Search for the cell housing the specified text and yield its (X, Y) center coordinate. 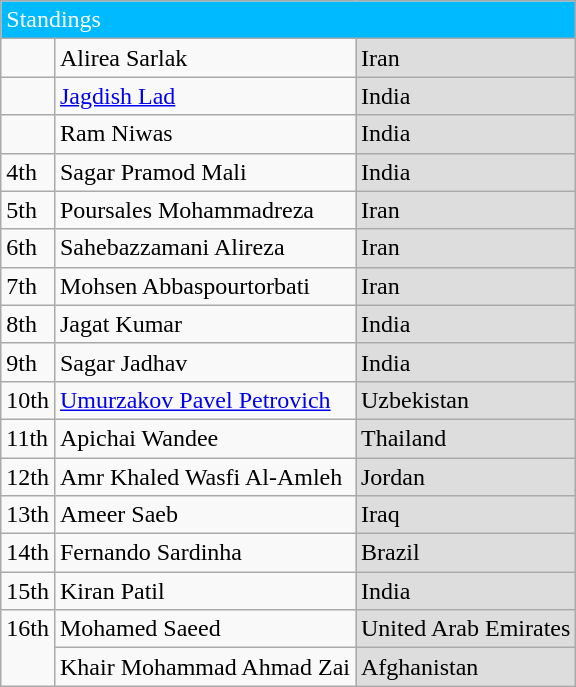
Amr Khaled Wasfi Al-Amleh (204, 477)
Fernando Sardinha (204, 553)
United Arab Emirates (466, 629)
Thailand (466, 438)
Khair Mohammad Ahmad Zai (204, 667)
Apichai Wandee (204, 438)
Brazil (466, 553)
11th (28, 438)
Mohsen Abbaspourtorbati (204, 286)
4th (28, 172)
14th (28, 553)
Poursales Mohammadreza (204, 210)
Sagar Pramod Mali (204, 172)
12th (28, 477)
Sagar Jadhav (204, 362)
Kiran Patil (204, 591)
Uzbekistan (466, 400)
Jagat Kumar (204, 324)
13th (28, 515)
Ram Niwas (204, 134)
9th (28, 362)
5th (28, 210)
Afghanistan (466, 667)
Jagdish Lad (204, 96)
Umurzakov Pavel Petrovich (204, 400)
15th (28, 591)
Sahebazzamani Alireza (204, 248)
Alirea Sarlak (204, 58)
6th (28, 248)
Ameer Saeb (204, 515)
10th (28, 400)
8th (28, 324)
Mohamed Saeed (204, 629)
Standings (288, 20)
Iraq (466, 515)
16th (28, 648)
Jordan (466, 477)
7th (28, 286)
